For the text-containing cell, return its midpoint in (x, y) coordinate format. 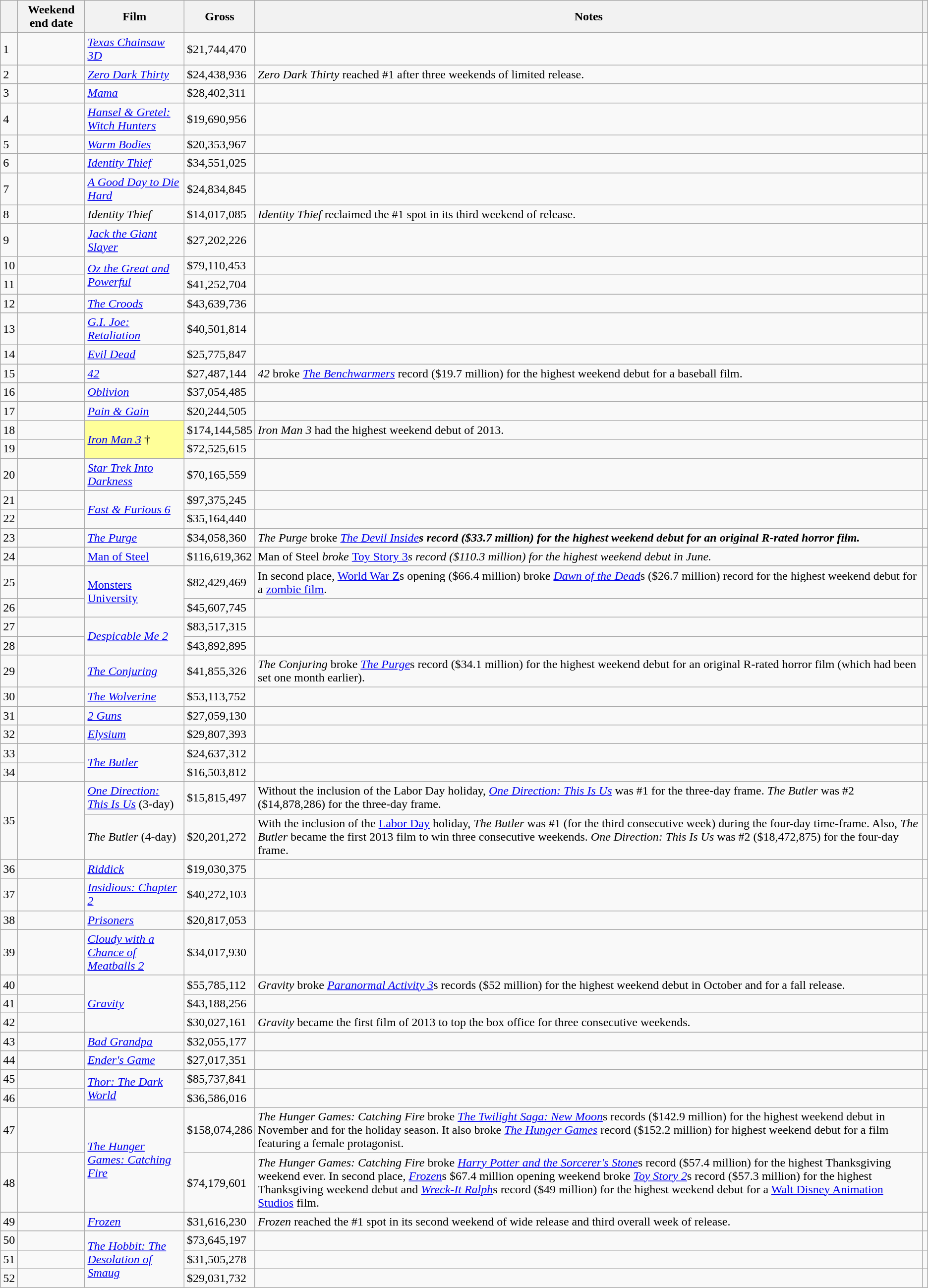
$40,272,103 (219, 895)
Star Trek Into Darkness (134, 474)
46 (9, 1098)
34 (9, 772)
$85,737,841 (219, 1079)
19 (9, 449)
Frozen (134, 1222)
Mama (134, 93)
38 (9, 920)
$24,438,936 (219, 74)
The Butler (4-day) (134, 837)
Ender's Game (134, 1060)
Cloudy with a Chance of Meatballs 2 (134, 952)
$27,202,226 (219, 240)
$45,607,745 (219, 608)
7 (9, 188)
$37,054,485 (219, 392)
Insidious: Chapter 2 (134, 895)
18 (9, 430)
$79,110,453 (219, 265)
44 (9, 1060)
45 (9, 1079)
Jack the Giant Slayer (134, 240)
The Croods (134, 303)
12 (9, 303)
$25,775,847 (219, 355)
31 (9, 716)
36 (9, 869)
Weekend end date (52, 17)
The Hobbit: The Desolation of Smaug (134, 1259)
$97,375,245 (219, 500)
$20,353,967 (219, 144)
Zero Dark Thirty reached #1 after three weekends of limited release. (588, 74)
Fast & Furious 6 (134, 509)
$43,188,256 (219, 1003)
$40,501,814 (219, 329)
Warm Bodies (134, 144)
Man of Steel broke Toy Story 3s record ($110.3 million) for the highest weekend debut in June. (588, 556)
16 (9, 392)
Elysium (134, 735)
The Purge broke The Devil Insides record ($33.7 million) for the highest weekend debut for an original R-rated horror film. (588, 538)
The Purge (134, 538)
$20,201,272 (219, 837)
Prisoners (134, 920)
$82,429,469 (219, 582)
$29,031,732 (219, 1278)
37 (9, 895)
25 (9, 582)
Zero Dark Thirty (134, 74)
In second place, World War Zs opening ($66.4 million) broke Dawn of the Deads ($26.7 million) record for the highest weekend debut for a zombie film. (588, 582)
43 (9, 1041)
22 (9, 519)
$70,165,559 (219, 474)
40 (9, 984)
Frozen reached the #1 spot in its second weekend of wide release and third overall week of release. (588, 1222)
47 (9, 1130)
26 (9, 608)
$31,505,278 (219, 1259)
$14,017,085 (219, 214)
$27,059,130 (219, 716)
$24,637,312 (219, 753)
$35,164,440 (219, 519)
$41,252,704 (219, 284)
$30,027,161 (219, 1022)
Texas Chainsaw 3D (134, 49)
13 (9, 329)
$31,616,230 (219, 1222)
5 (9, 144)
14 (9, 355)
20 (9, 474)
$83,517,315 (219, 626)
$34,017,930 (219, 952)
$34,551,025 (219, 163)
50 (9, 1240)
Thor: The Dark World (134, 1089)
$72,525,615 (219, 449)
$19,030,375 (219, 869)
Oz the Great and Powerful (134, 275)
$21,744,470 (219, 49)
$174,144,585 (219, 430)
$116,619,362 (219, 556)
$53,113,752 (219, 697)
30 (9, 697)
11 (9, 284)
23 (9, 538)
Iron Man 3 had the highest weekend debut of 2013. (588, 430)
The Butler (134, 763)
The Conjuring (134, 672)
24 (9, 556)
48 (9, 1182)
$34,058,360 (219, 538)
$43,639,736 (219, 303)
$29,807,393 (219, 735)
$28,402,311 (219, 93)
21 (9, 500)
Notes (588, 17)
$16,503,812 (219, 772)
$74,179,601 (219, 1182)
15 (9, 373)
$55,785,112 (219, 984)
$158,074,286 (219, 1130)
28 (9, 645)
One Direction: This Is Us (3-day) (134, 797)
$19,690,956 (219, 119)
G.I. Joe: Retaliation (134, 329)
10 (9, 265)
Hansel & Gretel: Witch Hunters (134, 119)
1 (9, 49)
Evil Dead (134, 355)
27 (9, 626)
$41,855,326 (219, 672)
33 (9, 753)
9 (9, 240)
$15,815,497 (219, 797)
Oblivion (134, 392)
Gross (219, 17)
A Good Day to Die Hard (134, 188)
Gravity (134, 1003)
Film (134, 17)
Riddick (134, 869)
$20,244,505 (219, 411)
Iron Man 3 † (134, 439)
3 (9, 93)
2 (9, 74)
$20,817,053 (219, 920)
Pain & Gain (134, 411)
Gravity broke Paranormal Activity 3s records ($52 million) for the highest weekend debut in October and for a fall release. (588, 984)
35 (9, 820)
$36,586,016 (219, 1098)
52 (9, 1278)
2 Guns (134, 716)
Gravity became the first film of 2013 to top the box office for three consecutive weekends. (588, 1022)
Man of Steel (134, 556)
4 (9, 119)
49 (9, 1222)
42 broke The Benchwarmers record ($19.7 million) for the highest weekend debut for a baseball film. (588, 373)
17 (9, 411)
41 (9, 1003)
$32,055,177 (219, 1041)
29 (9, 672)
$27,017,351 (219, 1060)
32 (9, 735)
8 (9, 214)
The Hunger Games: Catching Fire (134, 1160)
Bad Grandpa (134, 1041)
6 (9, 163)
39 (9, 952)
51 (9, 1259)
Identity Thief reclaimed the #1 spot in its third weekend of release. (588, 214)
$27,487,144 (219, 373)
$24,834,845 (219, 188)
Despicable Me 2 (134, 636)
$73,645,197 (219, 1240)
Monsters University (134, 591)
The Wolverine (134, 697)
$43,892,895 (219, 645)
